Search for the cell housing the specified text and yield its [x, y] center coordinate. 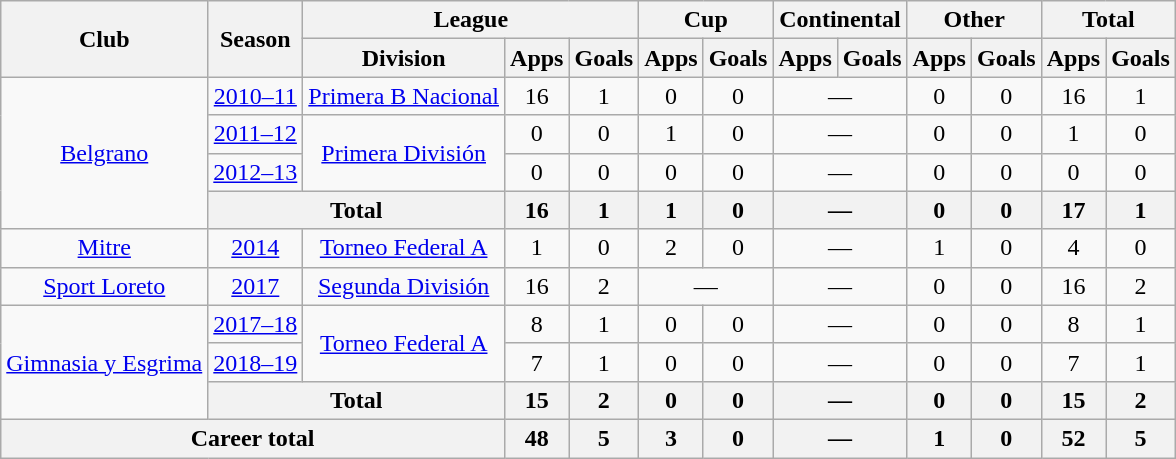
Season [256, 39]
2012–13 [256, 172]
Other [974, 20]
Club [104, 39]
Primera B Nacional [404, 96]
Segunda División [404, 286]
17 [1073, 210]
Mitre [104, 248]
2014 [256, 248]
Sport Loreto [104, 286]
2017–18 [256, 324]
Continental [840, 20]
2010–11 [256, 96]
3 [671, 438]
Primera División [404, 153]
48 [537, 438]
4 [1073, 248]
52 [1073, 438]
Gimnasia y Esgrima [104, 362]
League [471, 20]
Belgrano [104, 153]
Division [404, 58]
Career total [253, 438]
Cup [706, 20]
2018–19 [256, 362]
2011–12 [256, 134]
2017 [256, 286]
